Search for the cell housing the specified text and yield its (X, Y) center coordinate. 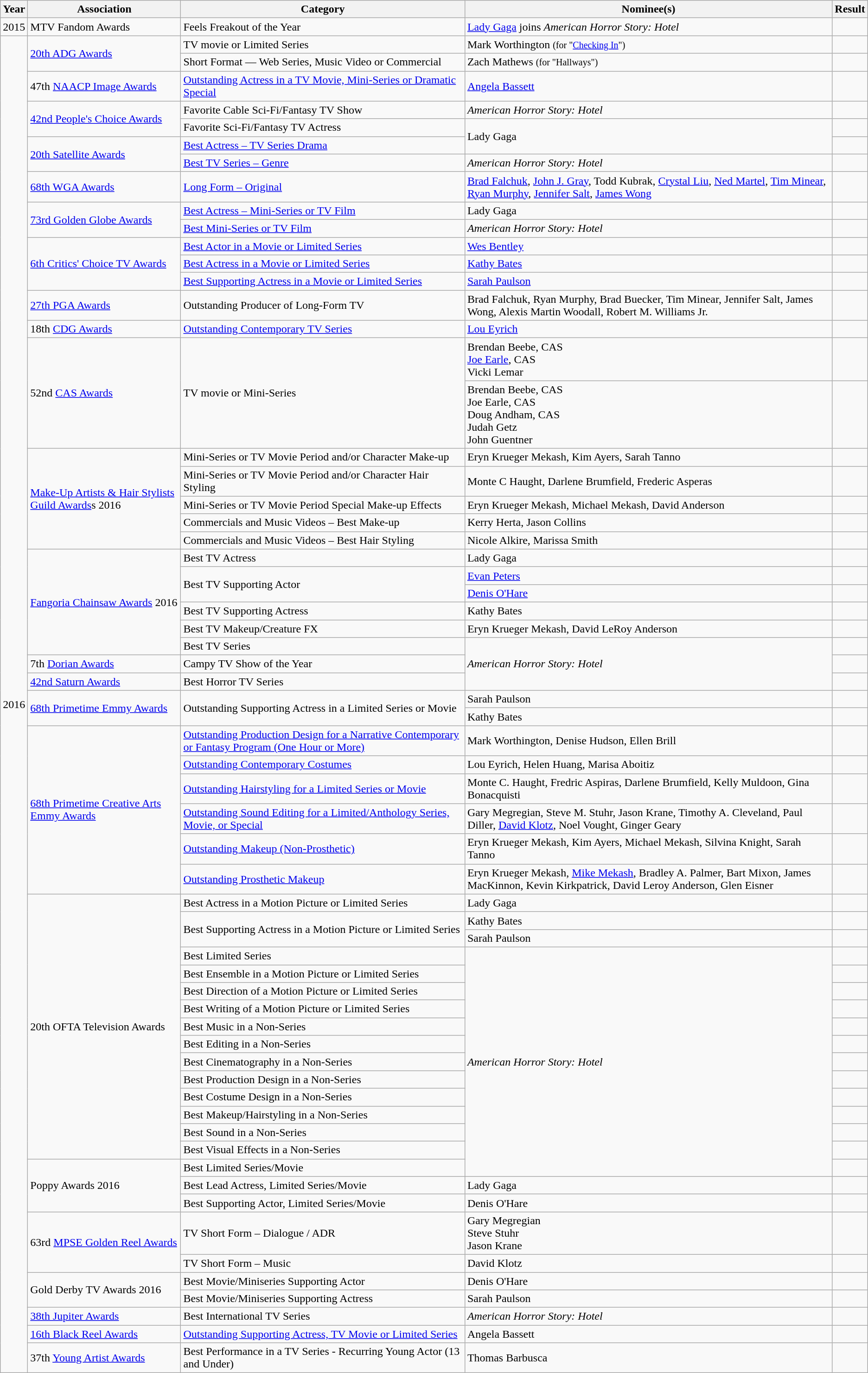
Wes Bentley (648, 246)
Best Supporting Actress in a Movie or Limited Series (323, 281)
Lou Eyrich (648, 329)
Outstanding Supporting Actress in a Limited Series or Movie (323, 708)
Mini-Series or TV Movie Period Special Make-up Effects (323, 505)
Eryn Krueger Mekash, Mike Mekash, Bradley A. Palmer, Bart Mixon, James MacKinnon, Kevin Kirkpatrick, David Leroy Anderson, Glen Eisner (648, 879)
Nicole Alkire, Marissa Smith (648, 540)
Brad Falchuk, John J. Gray, Todd Kubrak, Crystal Liu, Ned Martel, Tim Minear, Ryan Murphy, Jennifer Salt, James Wong (648, 186)
Commercials and Music Videos – Best Hair Styling (323, 540)
Best Visual Effects in a Non-Series (323, 1150)
Best Direction of a Motion Picture or Limited Series (323, 991)
Best Movie/Miniseries Supporting Actor (323, 1281)
Favorite Cable Sci-Fi/Fantasy TV Show (323, 110)
Zach Mathews (for "Hallways") (648, 62)
Outstanding Producer of Long-Form TV (323, 305)
Favorite Sci-Fi/Fantasy TV Actress (323, 128)
73rd Golden Globe Awards (104, 219)
Mini-Series or TV Movie Period and/or Character Make-up (323, 457)
68th WGA Awards (104, 186)
Mark Worthington, Denise Hudson, Ellen Brill (648, 741)
Year (14, 9)
Best Cinematography in a Non-Series (323, 1062)
Best Ensemble in a Motion Picture or Limited Series (323, 973)
Best Editing in a Non-Series (323, 1044)
Outstanding Hairstyling for a Limited Series or Movie (323, 788)
42nd Saturn Awards (104, 682)
Best Actor in a Movie or Limited Series (323, 246)
Best International TV Series (323, 1316)
20th ADG Awards (104, 53)
Mini-Series or TV Movie Period and/or Character Hair Styling (323, 481)
Mark Worthington (for "Checking In") (648, 45)
Brendan Beebe, CAS Joe Earle, CAS Doug Andham, CAS Judah Getz John Guentner (648, 415)
Best Actress in a Movie or Limited Series (323, 264)
2016 (14, 704)
Best TV Series (323, 646)
Brad Falchuk, Ryan Murphy, Brad Buecker, Tim Minear, Jennifer Salt, James Wong, Alexis Martin Woodall, Robert M. Williams Jr. (648, 305)
Outstanding Sound Editing for a Limited/Anthology Series, Movie, or Special (323, 819)
Best Movie/Miniseries Supporting Actress (323, 1299)
Best Mini-Series or TV Film (323, 228)
Eryn Krueger Mekash, Kim Ayers, Sarah Tanno (648, 457)
Outstanding Makeup (Non-Prosthetic) (323, 849)
Best Supporting Actor, Limited Series/Movie (323, 1203)
Best TV Supporting Actor (323, 584)
Result (850, 9)
Association (104, 9)
Best Writing of a Motion Picture or Limited Series (323, 1009)
Best Actress – TV Series Drama (323, 145)
42nd People's Choice Awards (104, 119)
68th Primetime Emmy Awards (104, 708)
Gary Megregian Steve Stuhr Jason Krane (648, 1233)
Best Limited Series/Movie (323, 1168)
Best Costume Design in a Non-Series (323, 1097)
Gold Derby TV Awards 2016 (104, 1290)
Outstanding Supporting Actress, TV Movie or Limited Series (323, 1334)
Campy TV Show of the Year (323, 664)
18th CDG Awards (104, 329)
TV movie or Limited Series (323, 45)
Outstanding Actress in a TV Movie, Mini-Series or Dramatic Special (323, 86)
Long Form – Original (323, 186)
Make-Up Artists & Hair Stylists Guild Awardss 2016 (104, 499)
63rd MPSE Golden Reel Awards (104, 1242)
27th PGA Awards (104, 305)
Nominee(s) (648, 9)
Best Limited Series (323, 956)
David Klotz (648, 1263)
Monte C Haught, Darlene Brumfield, Frederic Asperas (648, 481)
Eryn Krueger Mekash, David LeRoy Anderson (648, 628)
Best Actress in a Motion Picture or Limited Series (323, 903)
Best Horror TV Series (323, 682)
Fangoria Chainsaw Awards 2016 (104, 602)
Thomas Barbusca (648, 1358)
Kerry Herta, Jason Collins (648, 523)
2015 (14, 27)
Poppy Awards 2016 (104, 1185)
TV movie or Mini-Series (323, 393)
Short Format — Web Series, Music Video or Commercial (323, 62)
20th OFTA Television Awards (104, 1027)
37th Young Artist Awards (104, 1358)
TV Short Form – Dialogue / ADR (323, 1233)
16th Black Reel Awards (104, 1334)
47th NAACP Image Awards (104, 86)
Outstanding Production Design for a Narrative Contemporary or Fantasy Program (One Hour or More) (323, 741)
Best Production Design in a Non-Series (323, 1079)
Best Sound in a Non-Series (323, 1132)
Monte C. Haught, Fredric Aspiras, Darlene Brumfield, Kelly Muldoon, Gina Bonacquisti (648, 788)
Outstanding Contemporary TV Series (323, 329)
Outstanding Contemporary Costumes (323, 765)
Lady Gaga joins American Horror Story: Hotel (648, 27)
6th Critics' Choice TV Awards (104, 264)
Feels Freakout of the Year (323, 27)
Best Music in a Non-Series (323, 1027)
7th Dorian Awards (104, 664)
TV Short Form – Music (323, 1263)
52nd CAS Awards (104, 393)
Best TV Supporting Actress (323, 611)
Best TV Makeup/Creature FX (323, 628)
Best Lead Actress, Limited Series/Movie (323, 1185)
38th Jupiter Awards (104, 1316)
Best TV Actress (323, 558)
Commercials and Music Videos – Best Make-up (323, 523)
Best TV Series – Genre (323, 163)
Best Makeup/Hairstyling in a Non-Series (323, 1115)
Best Actress – Mini-Series or TV Film (323, 211)
Category (323, 9)
20th Satellite Awards (104, 154)
Eryn Krueger Mekash, Kim Ayers, Michael Mekash, Silvina Knight, Sarah Tanno (648, 849)
Evan Peters (648, 575)
Brendan Beebe, CAS Joe Earle, CAS Vicki Lemar (648, 359)
Best Supporting Actress in a Motion Picture or Limited Series (323, 929)
Lou Eyrich, Helen Huang, Marisa Aboitiz (648, 765)
68th Primetime Creative Arts Emmy Awards (104, 810)
Gary Megregian, Steve M. Stuhr, Jason Krane, Timothy A. Cleveland, Paul Diller, David Klotz, Noel Vought, Ginger Geary (648, 819)
Outstanding Prosthetic Makeup (323, 879)
Best Performance in a TV Series - Recurring Young Actor (13 and Under) (323, 1358)
Eryn Krueger Mekash, Michael Mekash, David Anderson (648, 505)
MTV Fandom Awards (104, 27)
